Capture the cell that displays the provided text and extract its [X, Y] central coordinate. 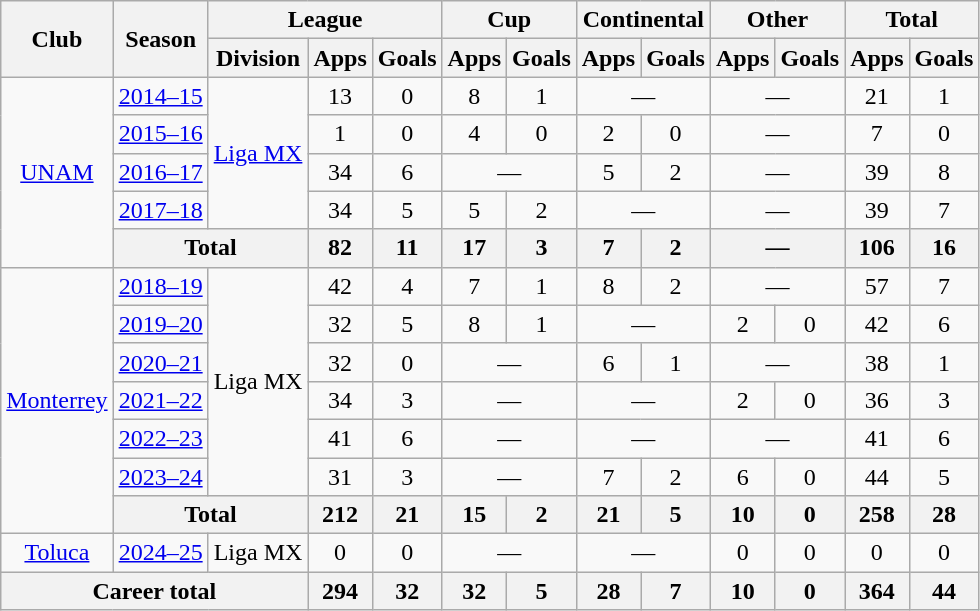
16 [944, 248]
Other [777, 20]
Club [57, 39]
31 [340, 477]
294 [340, 591]
2015–16 [160, 134]
2021–22 [160, 400]
2018–19 [160, 286]
15 [474, 515]
Cup [509, 20]
57 [877, 286]
2017–18 [160, 210]
11 [407, 248]
2022–23 [160, 438]
364 [877, 591]
Season [160, 39]
Division [258, 58]
2020–21 [160, 362]
2016–17 [160, 172]
106 [877, 248]
League [325, 20]
2023–24 [160, 477]
38 [877, 362]
2014–15 [160, 96]
36 [877, 400]
Toluca [57, 553]
Career total [154, 591]
2024–25 [160, 553]
17 [474, 248]
UNAM [57, 172]
258 [877, 515]
82 [340, 248]
212 [340, 515]
2019–20 [160, 324]
Monterrey [57, 400]
13 [340, 96]
Continental [643, 20]
